Scan for the cell matching the given text and deliver its [x, y] coordinate at center. 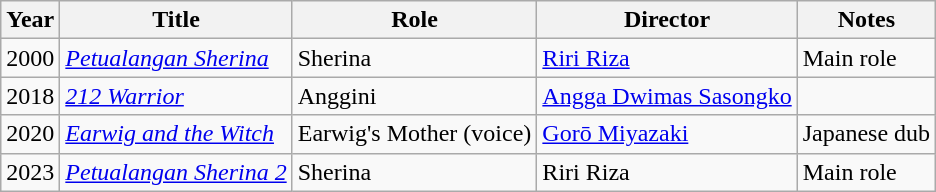
212 Warrior [176, 96]
Title [176, 20]
2023 [30, 172]
2018 [30, 96]
Year [30, 20]
Japanese dub [866, 134]
Director [667, 20]
Anggini [414, 96]
Gorō Miyazaki [667, 134]
Role [414, 20]
2000 [30, 58]
Notes [866, 20]
Petualangan Sherina 2 [176, 172]
2020 [30, 134]
Earwig's Mother (voice) [414, 134]
Angga Dwimas Sasongko [667, 96]
Earwig and the Witch [176, 134]
Petualangan Sherina [176, 58]
